Determine the (x, y) coordinate at the center of the cell enclosing the given text.  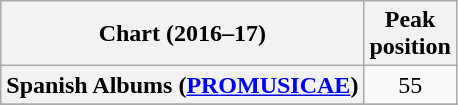
Peak position (410, 34)
55 (410, 85)
Spanish Albums (PROMUSICAE) (182, 85)
Chart (2016–17) (182, 34)
